Search for the cell housing the specified text and yield its (x, y) center coordinate. 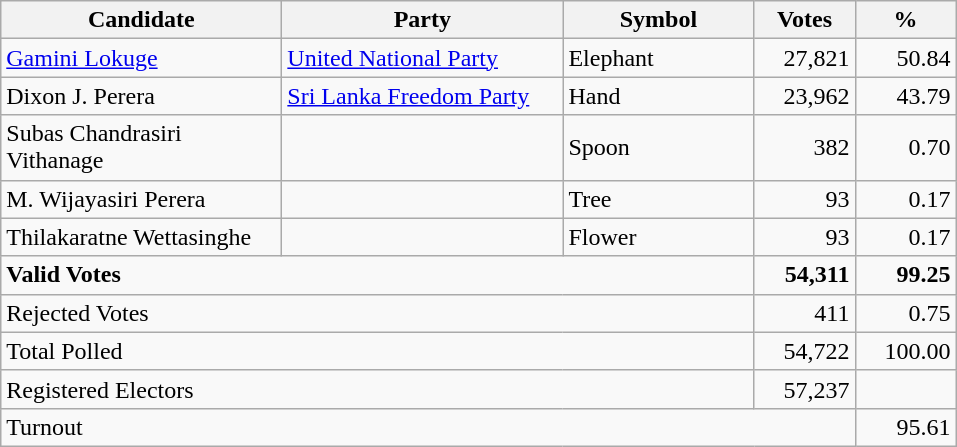
54,722 (804, 351)
Total Polled (378, 351)
Sri Lanka Freedom Party (422, 96)
23,962 (804, 96)
Gamini Lokuge (142, 58)
Thilakaratne Wettasinghe (142, 237)
Valid Votes (378, 275)
Registered Electors (378, 389)
Dixon J. Perera (142, 96)
% (906, 20)
382 (804, 148)
411 (804, 313)
54,311 (804, 275)
100.00 (906, 351)
Tree (658, 199)
0.70 (906, 148)
99.25 (906, 275)
Turnout (428, 427)
27,821 (804, 58)
Candidate (142, 20)
United National Party (422, 58)
Subas Chandrasiri Vithanage (142, 148)
Symbol (658, 20)
M. Wijayasiri Perera (142, 199)
Spoon (658, 148)
Hand (658, 96)
50.84 (906, 58)
0.75 (906, 313)
Flower (658, 237)
57,237 (804, 389)
Votes (804, 20)
Party (422, 20)
Elephant (658, 58)
95.61 (906, 427)
43.79 (906, 96)
Rejected Votes (378, 313)
